Provide the [x, y] coordinate of the cell's center where the given text is located.  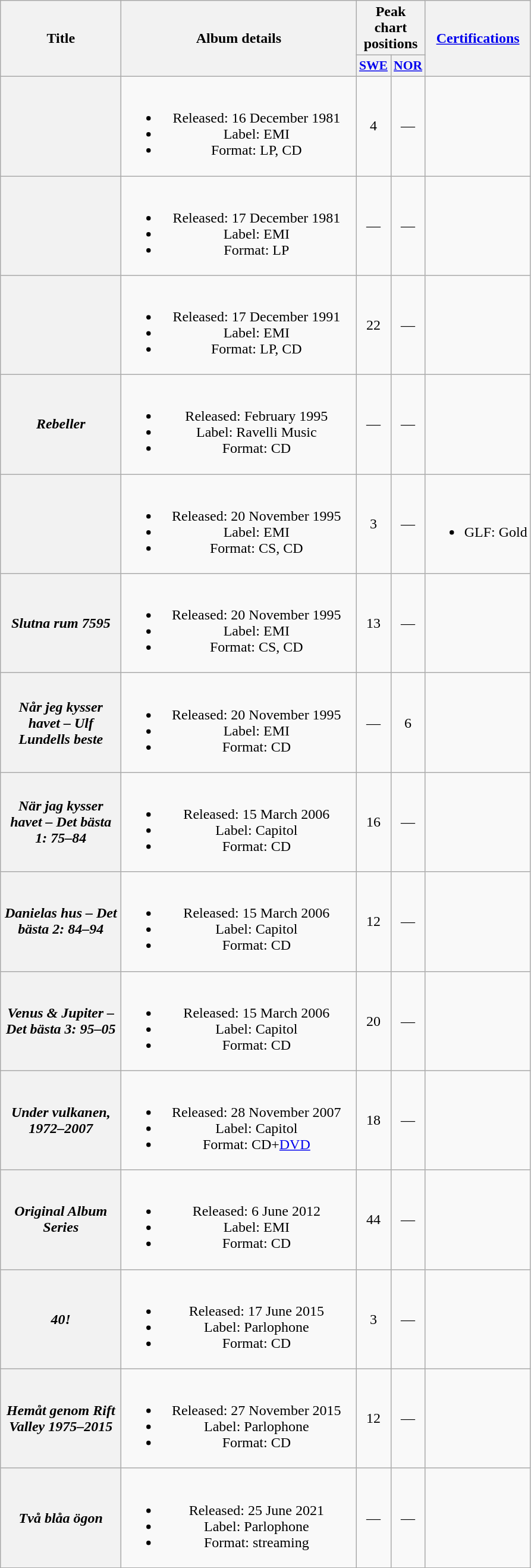
Album details [239, 39]
Peak chart positions [391, 28]
Hemåt genom Rift Valley 1975–2015 [61, 1419]
40! [61, 1319]
Title [61, 39]
Released: 28 November 2007Label: CapitolFormat: CD+DVD [239, 1120]
44 [373, 1220]
Released: 17 December 1991Label: EMIFormat: LP, CD [239, 325]
13 [373, 624]
Original Album Series [61, 1220]
Slutna rum 7595 [61, 624]
Når jeg kysser havet – Ulf Lundells beste [61, 722]
Certifications [478, 39]
Venus & Jupiter – Det bästa 3: 95–05 [61, 1021]
När jag kysser havet – Det bästa 1: 75–84 [61, 822]
SWE [373, 66]
Released: 16 December 1981Label: EMIFormat: LP, CD [239, 126]
Under vulkanen, 1972–2007 [61, 1120]
Released: 27 November 2015Label: ParlophoneFormat: CD [239, 1419]
Released: 6 June 2012Label: EMIFormat: CD [239, 1220]
Released: 20 November 1995Label: EMIFormat: CD [239, 722]
18 [373, 1120]
Rebeller [61, 425]
4 [373, 126]
22 [373, 325]
GLF: Gold [478, 524]
16 [373, 822]
6 [408, 722]
Danielas hus – Det bästa 2: 84–94 [61, 921]
Released: February 1995Label: Ravelli MusicFormat: CD [239, 425]
Två blåa ögon [61, 1517]
Released: 17 June 2015Label: ParlophoneFormat: CD [239, 1319]
20 [373, 1021]
Released: 25 June 2021Label: ParlophoneFormat: streaming [239, 1517]
NOR [408, 66]
Released: 17 December 1981Label: EMIFormat: LP [239, 226]
